Output the (X, Y) coordinate of the center of the cell containing the given text.  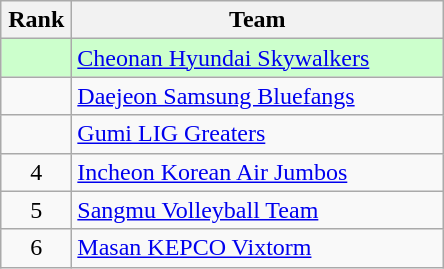
5 (36, 210)
4 (36, 172)
Sangmu Volleyball Team (258, 210)
Rank (36, 20)
Daejeon Samsung Bluefangs (258, 96)
6 (36, 248)
Incheon Korean Air Jumbos (258, 172)
Gumi LIG Greaters (258, 134)
Masan KEPCO Vixtorm (258, 248)
Team (258, 20)
Cheonan Hyundai Skywalkers (258, 58)
